Detect which cell encompasses the target text, then output its [x, y] center coordinate. 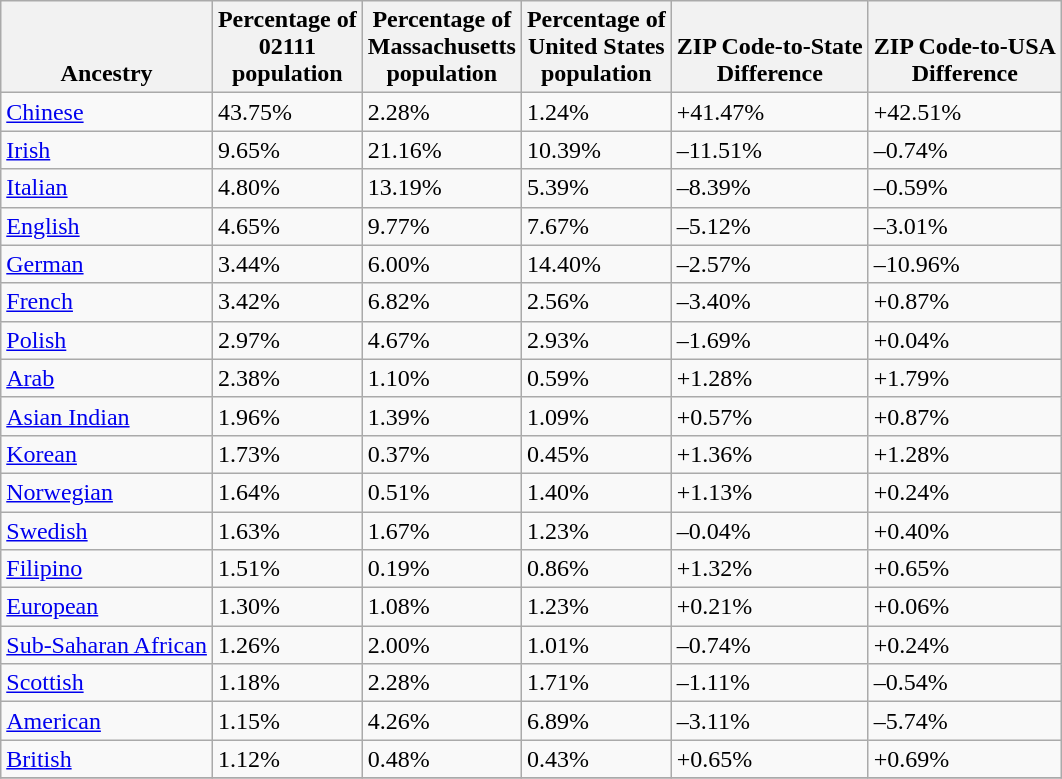
7.67% [596, 226]
–0.04% [770, 531]
0.86% [596, 569]
14.40% [596, 264]
1.63% [287, 531]
0.37% [442, 454]
British [107, 759]
1.64% [287, 492]
0.59% [596, 378]
1.26% [287, 645]
4.65% [287, 226]
English [107, 226]
–1.69% [770, 340]
6.00% [442, 264]
2.00% [442, 645]
4.67% [442, 340]
German [107, 264]
43.75% [287, 112]
3.42% [287, 302]
1.08% [442, 607]
1.71% [596, 683]
–2.57% [770, 264]
1.30% [287, 607]
1.67% [442, 531]
1.40% [596, 492]
Percentage ofMassachusettspopulation [442, 47]
2.93% [596, 340]
Chinese [107, 112]
10.39% [596, 150]
1.18% [287, 683]
Sub-Saharan African [107, 645]
1.09% [596, 416]
Swedish [107, 531]
Korean [107, 454]
+0.40% [964, 531]
Irish [107, 150]
–1.11% [770, 683]
+0.21% [770, 607]
–3.11% [770, 721]
+1.79% [964, 378]
Norwegian [107, 492]
+0.57% [770, 416]
+0.69% [964, 759]
+1.32% [770, 569]
4.26% [442, 721]
4.80% [287, 188]
Asian Indian [107, 416]
–5.12% [770, 226]
American [107, 721]
0.51% [442, 492]
Italian [107, 188]
ZIP Code-to-StateDifference [770, 47]
1.24% [596, 112]
6.89% [596, 721]
Ancestry [107, 47]
2.38% [287, 378]
+42.51% [964, 112]
0.48% [442, 759]
13.19% [442, 188]
–10.96% [964, 264]
Arab [107, 378]
ZIP Code-to-USADifference [964, 47]
1.15% [287, 721]
0.43% [596, 759]
Percentage ofUnited Statespopulation [596, 47]
21.16% [442, 150]
+1.13% [770, 492]
5.39% [596, 188]
9.77% [442, 226]
1.96% [287, 416]
Filipino [107, 569]
+0.06% [964, 607]
1.10% [442, 378]
–5.74% [964, 721]
Percentage of02111population [287, 47]
1.12% [287, 759]
+0.04% [964, 340]
1.51% [287, 569]
–3.01% [964, 226]
0.45% [596, 454]
0.19% [442, 569]
French [107, 302]
Scottish [107, 683]
Polish [107, 340]
1.01% [596, 645]
–0.59% [964, 188]
–3.40% [770, 302]
9.65% [287, 150]
–0.54% [964, 683]
+41.47% [770, 112]
2.97% [287, 340]
1.73% [287, 454]
European [107, 607]
2.56% [596, 302]
1.39% [442, 416]
6.82% [442, 302]
–8.39% [770, 188]
+1.36% [770, 454]
3.44% [287, 264]
–11.51% [770, 150]
